Identify which cell holds the provided text, then report its (X, Y) central coordinate. 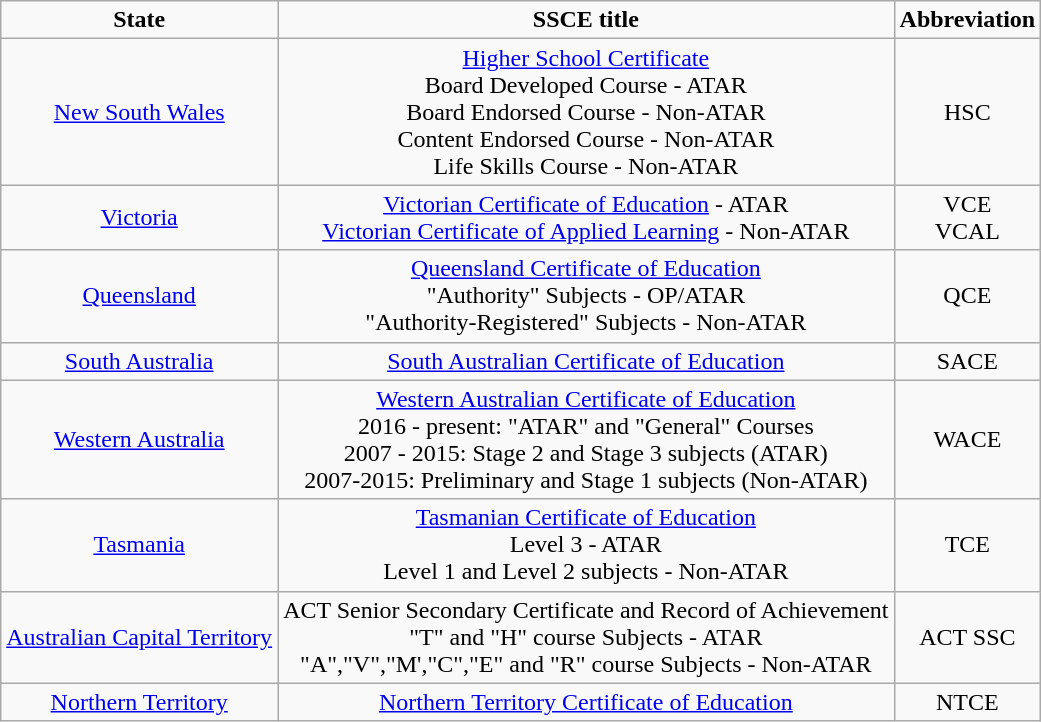
VCEVCAL (968, 218)
Victoria (140, 218)
South Australian Certificate of Education (586, 361)
ACT Senior Secondary Certificate and Record of Achievement"T" and "H" course Subjects - ATAR"A","V","M',"C","E" and "R" course Subjects - Non-ATAR (586, 637)
SACE (968, 361)
SSCE title (586, 20)
Queensland Certificate of Education"Authority" Subjects - OP/ATAR"Authority-Registered" Subjects - Non-ATAR (586, 296)
Western Australia (140, 440)
State (140, 20)
Tasmania (140, 545)
Victorian Certificate of Education - ATAR Victorian Certificate of Applied Learning - Non-ATAR (586, 218)
WACE (968, 440)
Higher School CertificateBoard Developed Course - ATARBoard Endorsed Course - Non-ATARContent Endorsed Course - Non-ATARLife Skills Course - Non-ATAR (586, 112)
Abbreviation (968, 20)
Tasmanian Certificate of EducationLevel 3 - ATARLevel 1 and Level 2 subjects - Non-ATAR (586, 545)
South Australia (140, 361)
TCE (968, 545)
Queensland (140, 296)
QCE (968, 296)
Northern Territory (140, 702)
Australian Capital Territory (140, 637)
Northern Territory Certificate of Education (586, 702)
ACT SSC (968, 637)
NTCE (968, 702)
HSC (968, 112)
New South Wales (140, 112)
